From the cell containing the given text, extract its center point as (X, Y) coordinate. 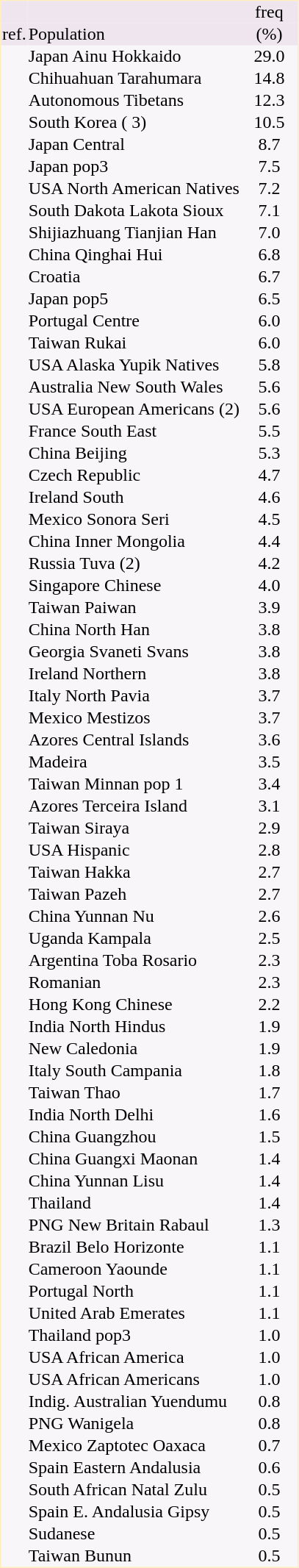
Italy South Campania (134, 1071)
0.7 (269, 1446)
12.3 (269, 101)
10.5 (269, 123)
Singapore Chinese (134, 586)
Ireland Northern (134, 674)
Japan pop3 (134, 167)
USA Hispanic (134, 851)
Georgia Svaneti Svans (134, 652)
PNG Wanigela (134, 1424)
ref. (15, 35)
Ireland South (134, 498)
China Guangxi Maonan (134, 1159)
Portugal North (134, 1292)
Taiwan Siraya (134, 828)
China Beijing (134, 454)
Croatia (134, 277)
USA Alaska Yupik Natives (134, 365)
Taiwan Minnan pop 1 (134, 784)
4.2 (269, 564)
Chihuahuan Tarahumara (134, 79)
China Yunnan Nu (134, 917)
Taiwan Pazeh (134, 895)
Brazil Belo Horizonte (134, 1247)
United Arab Emerates (134, 1314)
4.5 (269, 520)
5.8 (269, 365)
3.5 (269, 762)
China Guangzhou (134, 1137)
New Caledonia (134, 1049)
Madeira (134, 762)
Japan pop5 (134, 299)
7.1 (269, 211)
Argentina Toba Rosario (134, 961)
4.6 (269, 498)
7.5 (269, 167)
Japan Central (134, 145)
France South East (134, 432)
Uganda Kampala (134, 939)
South Dakota Lakota Sioux (134, 211)
Shijiazhuang Tianjian Han (134, 233)
Italy North Pavia (134, 696)
Cameroon Yaounde (134, 1270)
2.9 (269, 828)
Mexico Sonora Seri (134, 520)
3.9 (269, 608)
1.5 (269, 1137)
14.8 (269, 79)
Czech Republic (134, 476)
Australia New South Wales (134, 387)
3.4 (269, 784)
Spain Eastern Andalusia (134, 1468)
Thailand pop3 (134, 1336)
2.5 (269, 939)
Indig. Australian Yuendumu (134, 1402)
Azores Central Islands (134, 740)
Spain E. Andalusia Gipsy (134, 1512)
7.2 (269, 189)
6.5 (269, 299)
USA African America (134, 1358)
1.8 (269, 1071)
Autonomous Tibetans (134, 101)
5.5 (269, 432)
USA African Americans (134, 1380)
4.4 (269, 542)
1.6 (269, 1115)
3.1 (269, 806)
PNG New Britain Rabaul (134, 1225)
Mexico Mestizos (134, 718)
Taiwan Paiwan (134, 608)
USA European Americans (2) (134, 409)
Taiwan Thao (134, 1093)
South African Natal Zulu (134, 1490)
China Inner Mongolia (134, 542)
Mexico Zaptotec Oaxaca (134, 1446)
0.6 (269, 1468)
India North Delhi (134, 1115)
Taiwan Hakka (134, 873)
China North Han (134, 630)
4.7 (269, 476)
3.6 (269, 740)
1.3 (269, 1225)
2.8 (269, 851)
Hong Kong Chinese (134, 1005)
freq (269, 12)
South Korea ( 3) (134, 123)
4.0 (269, 586)
29.0 (269, 57)
Romanian (134, 983)
Taiwan Bunun (134, 1556)
China Yunnan Lisu (134, 1181)
Portugal Centre (134, 321)
2.2 (269, 1005)
(%) (269, 35)
India North Hindus (134, 1027)
6.8 (269, 255)
2.6 (269, 917)
USA North American Natives (134, 189)
Sudanese (134, 1534)
1.7 (269, 1093)
Russia Tuva (2) (134, 564)
China Qinghai Hui (134, 255)
6.7 (269, 277)
Population (134, 35)
Thailand (134, 1203)
8.7 (269, 145)
Taiwan Rukai (134, 343)
Japan Ainu Hokkaido (134, 57)
7.0 (269, 233)
Azores Terceira Island (134, 806)
5.3 (269, 454)
